Find where the given text appears and provide that cell's center as (x, y) coordinate. 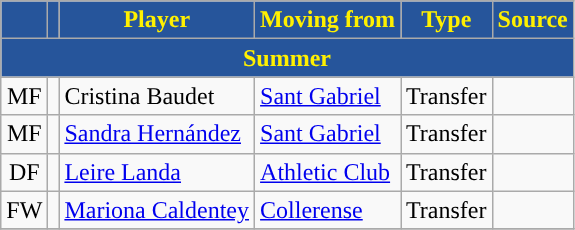
DF (24, 172)
FW (24, 210)
Leire Landa (157, 172)
Sandra Hernández (157, 134)
Type (446, 20)
Cristina Baudet (157, 96)
Mariona Caldentey (157, 210)
Source (532, 20)
Player (157, 20)
Moving from (328, 20)
Summer (288, 58)
Athletic Club (328, 172)
Collerense (328, 210)
